From the cell containing the given text, extract its center point as (X, Y) coordinate. 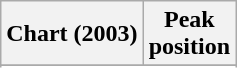
Peakposition (189, 34)
Chart (2003) (72, 34)
